Extract the (x, y) coordinate from the center of the cell holding the provided text.  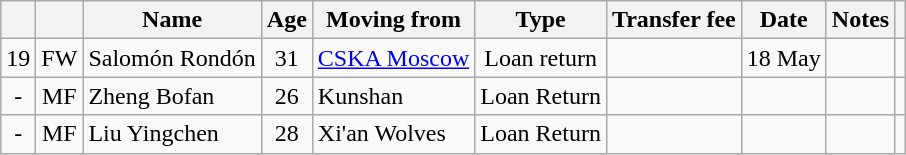
Type (541, 20)
Notes (860, 20)
19 (18, 58)
28 (286, 134)
26 (286, 96)
Zheng Bofan (172, 96)
Age (286, 20)
Moving from (393, 20)
FW (60, 58)
Date (784, 20)
18 May (784, 58)
Kunshan (393, 96)
Name (172, 20)
Xi'an Wolves (393, 134)
CSKA Moscow (393, 58)
31 (286, 58)
Liu Yingchen (172, 134)
Salomón Rondón (172, 58)
Loan return (541, 58)
Transfer fee (674, 20)
